Output the (x, y) coordinate of the center of the cell containing the given text.  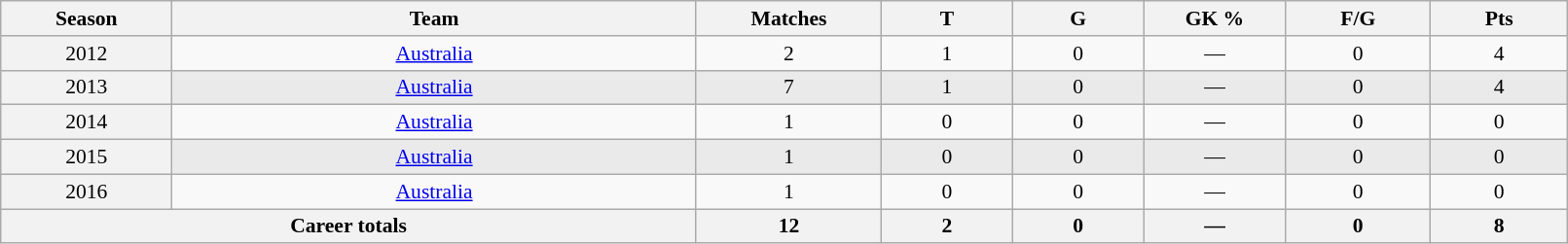
2016 (87, 192)
Matches (788, 18)
F/G (1358, 18)
7 (788, 87)
8 (1499, 227)
2015 (87, 157)
GK % (1215, 18)
Career totals (348, 227)
Pts (1499, 18)
Team (434, 18)
2012 (87, 53)
G (1078, 18)
12 (788, 227)
2013 (87, 87)
Season (87, 18)
T (948, 18)
2014 (87, 122)
